Scan for the cell matching the given text and deliver its [X, Y] coordinate at center. 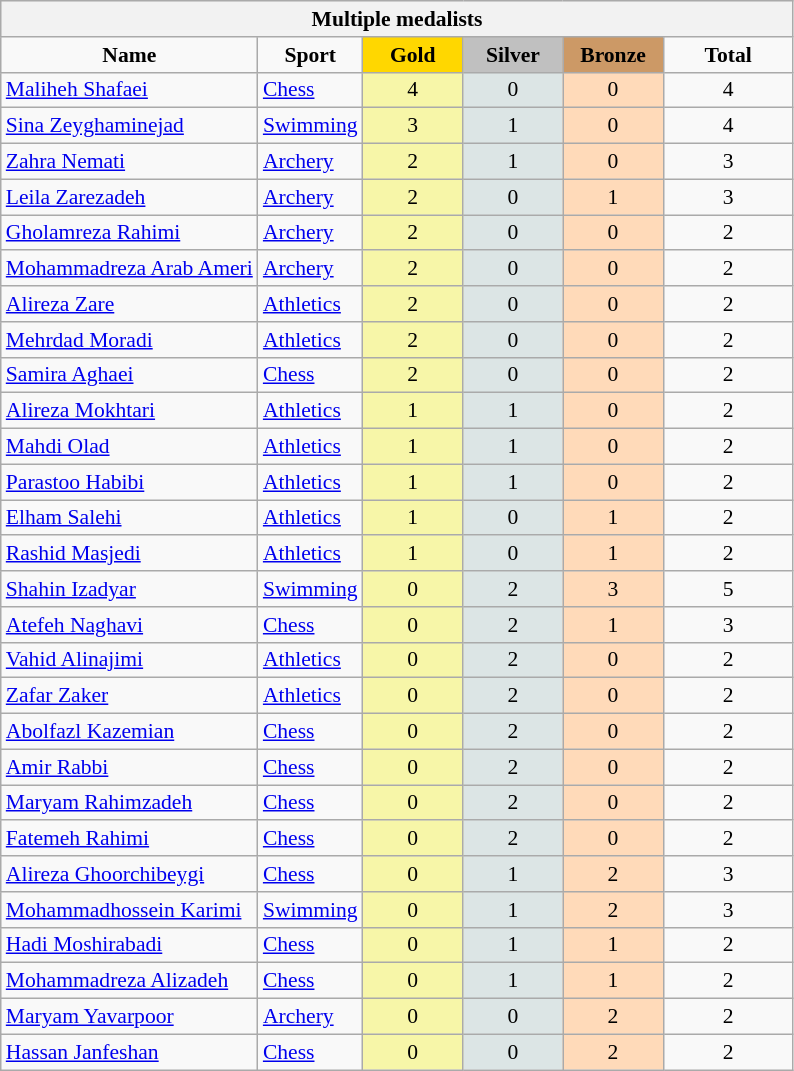
Rashid Masjedi [130, 554]
Gholamreza Rahimi [130, 233]
Total [728, 55]
Amir Rabbi [130, 767]
Mahdi Olad [130, 447]
Zafar Zaker [130, 696]
Maryam Yavarpoor [130, 1017]
5 [728, 589]
Atefeh Naghavi [130, 625]
Mohammadreza Alizadeh [130, 981]
Hadi Moshirabadi [130, 945]
Maryam Rahimzadeh [130, 803]
Bronze [613, 55]
Mehrdad Moradi [130, 340]
Maliheh Shafaei [130, 90]
Samira Aghaei [130, 375]
Hassan Janfeshan [130, 1052]
Fatemeh Rahimi [130, 839]
Elham Salehi [130, 518]
Leila Zarezadeh [130, 197]
Zahra Nemati [130, 162]
Sina Zeyghaminejad [130, 126]
Alireza Mokhtari [130, 411]
Shahin Izadyar [130, 589]
Mohammadhossein Karimi [130, 910]
Multiple medalists [397, 19]
Sport [310, 55]
Parastoo Habibi [130, 482]
Alireza Ghoorchibeygi [130, 874]
Alireza Zare [130, 304]
Gold [413, 55]
Name [130, 55]
Vahid Alinajimi [130, 660]
Mohammadreza Arab Ameri [130, 269]
Silver [513, 55]
Abolfazl Kazemian [130, 732]
